Detect which cell encompasses the target text, then output its (x, y) center coordinate. 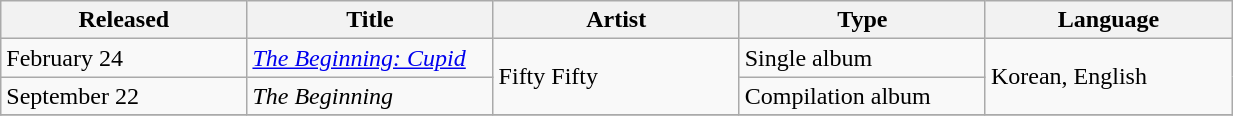
Compilation album (862, 96)
Fifty Fifty (616, 77)
Korean, English (1108, 77)
Artist (616, 20)
Language (1108, 20)
Title (370, 20)
The Beginning: Cupid (370, 58)
Single album (862, 58)
September 22 (124, 96)
The Beginning (370, 96)
Type (862, 20)
Released (124, 20)
February 24 (124, 58)
